Locate the cell with the specified text and output its (x, y) center coordinate. 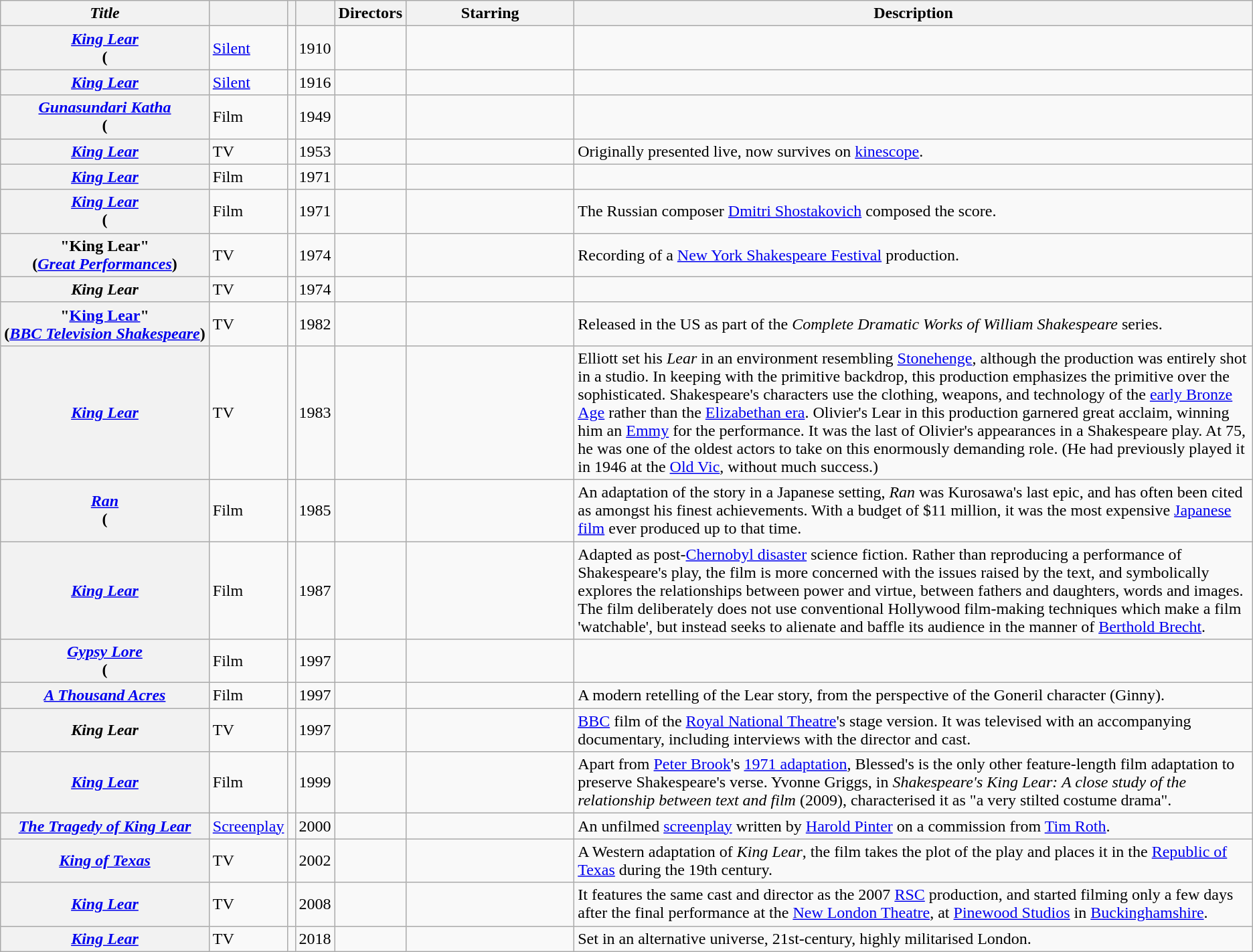
2008 (315, 904)
Directors (371, 13)
Description (914, 13)
2000 (315, 826)
A Western adaptation of King Lear, the film takes the plot of the play and places it in the Republic of Texas during the 19th century. (914, 861)
"King Lear"(BBC Television Shakespeare) (105, 324)
Ran( (105, 510)
1916 (315, 82)
Released in the US as part of the Complete Dramatic Works of William Shakespeare series. (914, 324)
1985 (315, 510)
"King Lear"(Great Performances) (105, 254)
Starring (490, 13)
The Tragedy of King Lear (105, 826)
Gypsy Lore( (105, 661)
Originally presented live, now survives on kinescope. (914, 151)
Title (105, 13)
A Thousand Acres (105, 696)
1999 (315, 783)
1983 (315, 412)
1949 (315, 116)
Recording of a New York Shakespeare Festival production. (914, 254)
Screenplay (248, 826)
1987 (315, 590)
Set in an alternative universe, 21st-century, highly militarised London. (914, 939)
King of Texas (105, 861)
The Russian composer Dmitri Shostakovich composed the score. (914, 212)
1982 (315, 324)
1953 (315, 151)
1910 (315, 48)
2002 (315, 861)
2018 (315, 939)
A modern retelling of the Lear story, from the perspective of the Goneril character (Ginny). (914, 696)
Gunasundari Katha( (105, 116)
An unfilmed screenplay written by Harold Pinter on a commission from Tim Roth. (914, 826)
